Pinpoint the cell where the given text exists, returning its (x, y) midpoint coordinate. 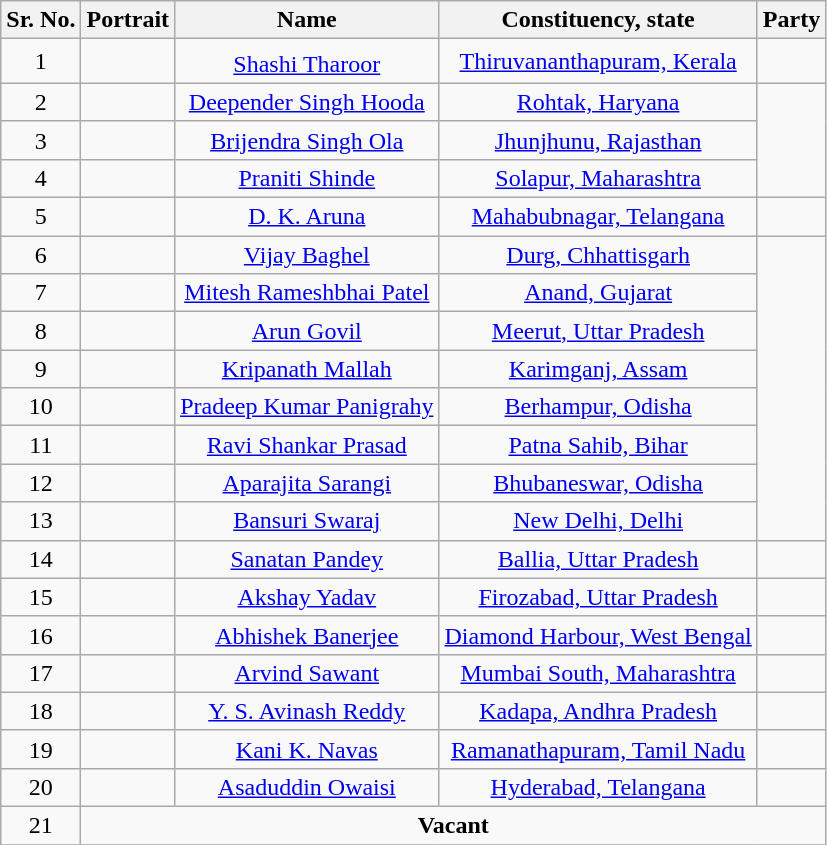
Constituency, state (598, 20)
D. K. Aruna (307, 217)
19 (41, 749)
3 (41, 140)
Vijay Baghel (307, 255)
17 (41, 673)
Y. S. Avinash Reddy (307, 711)
16 (41, 635)
Mumbai South, Maharashtra (598, 673)
Rohtak, Haryana (598, 102)
Bansuri Swaraj (307, 521)
Mitesh Rameshbhai Patel (307, 293)
Pradeep Kumar Panigrahy (307, 407)
Diamond Harbour, West Bengal (598, 635)
Ballia, Uttar Pradesh (598, 559)
8 (41, 331)
Berhampur, Odisha (598, 407)
Akshay Yadav (307, 597)
15 (41, 597)
Ramanathapuram, Tamil Nadu (598, 749)
Meerut, Uttar Pradesh (598, 331)
Hyderabad, Telangana (598, 787)
Deepender Singh Hooda (307, 102)
Praniti Shinde (307, 178)
Durg, Chhattisgarh (598, 255)
5 (41, 217)
Thiruvananthapuram, Kerala (598, 62)
2 (41, 102)
Firozabad, Uttar Pradesh (598, 597)
Jhunjhunu, Rajasthan (598, 140)
Solapur, Maharashtra (598, 178)
Patna Sahib, Bihar (598, 445)
20 (41, 787)
Anand, Gujarat (598, 293)
12 (41, 483)
Name (307, 20)
Ravi Shankar Prasad (307, 445)
Brijendra Singh Ola (307, 140)
14 (41, 559)
21 (41, 826)
7 (41, 293)
13 (41, 521)
Mahabubnagar, Telangana (598, 217)
Abhishek Banerjee (307, 635)
Bhubaneswar, Odisha (598, 483)
Kani K. Navas (307, 749)
4 (41, 178)
18 (41, 711)
Shashi Tharoor (307, 62)
Vacant (454, 826)
New Delhi, Delhi (598, 521)
Arvind Sawant (307, 673)
9 (41, 369)
10 (41, 407)
Party (791, 20)
Kadapa, Andhra Pradesh (598, 711)
6 (41, 255)
11 (41, 445)
Karimganj, Assam (598, 369)
Sanatan Pandey (307, 559)
Asaduddin Owaisi (307, 787)
Aparajita Sarangi (307, 483)
Kripanath Mallah (307, 369)
Arun Govil (307, 331)
1 (41, 62)
Portrait (128, 20)
Sr. No. (41, 20)
